Pinpoint the cell where the given text exists, returning its [x, y] midpoint coordinate. 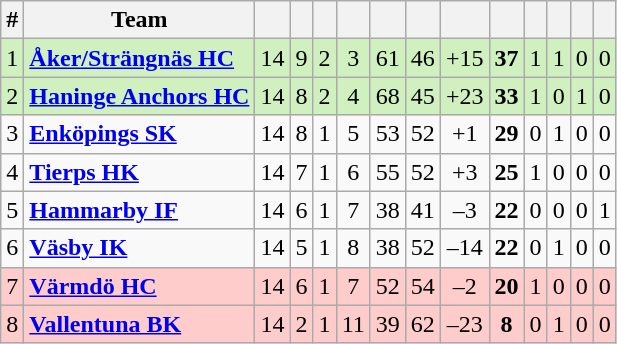
33 [506, 96]
53 [388, 134]
55 [388, 172]
–2 [464, 286]
Väsby IK [140, 248]
–23 [464, 324]
61 [388, 58]
9 [302, 58]
Enköpings SK [140, 134]
# [12, 20]
+3 [464, 172]
Vallentuna BK [140, 324]
+15 [464, 58]
54 [422, 286]
25 [506, 172]
Haninge Anchors HC [140, 96]
62 [422, 324]
+1 [464, 134]
+23 [464, 96]
Hammarby IF [140, 210]
29 [506, 134]
Åker/Strängnäs HC [140, 58]
20 [506, 286]
Team [140, 20]
–3 [464, 210]
39 [388, 324]
–14 [464, 248]
Värmdö HC [140, 286]
45 [422, 96]
68 [388, 96]
11 [353, 324]
Tierps HK [140, 172]
46 [422, 58]
41 [422, 210]
37 [506, 58]
